Find where the given text appears and provide that cell's center as (x, y) coordinate. 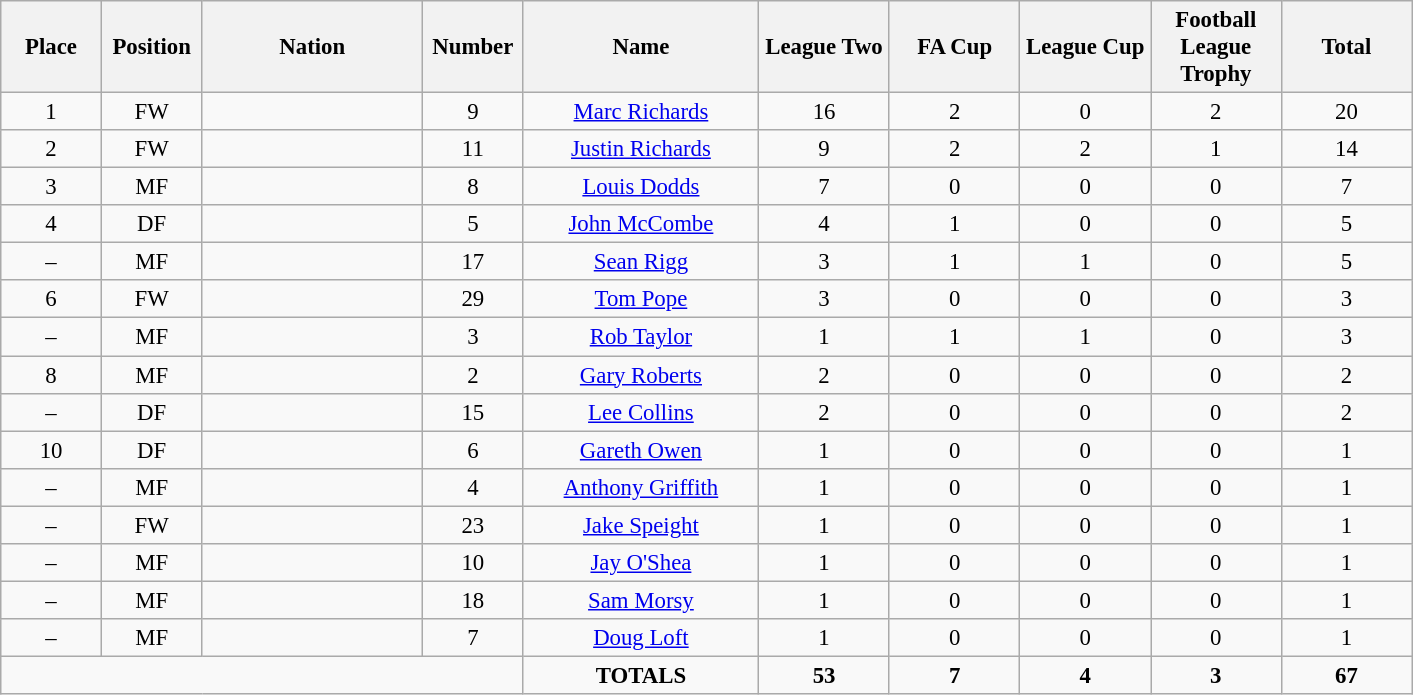
23 (474, 525)
67 (1346, 675)
Sam Morsy (641, 600)
Nation (312, 47)
Louis Dodds (641, 187)
Marc Richards (641, 112)
Tom Pope (641, 299)
Justin Richards (641, 149)
17 (474, 262)
Doug Loft (641, 638)
20 (1346, 112)
FA Cup (954, 47)
Anthony Griffith (641, 487)
Rob Taylor (641, 337)
Gareth Owen (641, 450)
Jay O'Shea (641, 563)
14 (1346, 149)
16 (824, 112)
Jake Speight (641, 525)
Sean Rigg (641, 262)
Place (52, 47)
Position (152, 47)
Name (641, 47)
Football League Trophy (1216, 47)
John McCombe (641, 224)
TOTALS (641, 675)
53 (824, 675)
Total (1346, 47)
29 (474, 299)
11 (474, 149)
League Cup (1086, 47)
15 (474, 412)
League Two (824, 47)
18 (474, 600)
Lee Collins (641, 412)
Number (474, 47)
Gary Roberts (641, 375)
